Return (X, Y) of the center of cell containing provided text 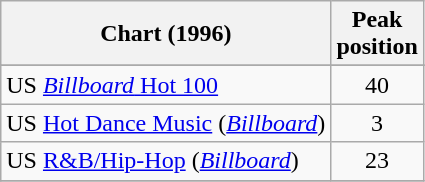
US Billboard Hot 100 (166, 85)
US R&B/Hip-Hop (Billboard) (166, 161)
3 (377, 123)
Peakposition (377, 34)
23 (377, 161)
40 (377, 85)
Chart (1996) (166, 34)
US Hot Dance Music (Billboard) (166, 123)
